Scan for the cell matching the given text and deliver its [X, Y] coordinate at center. 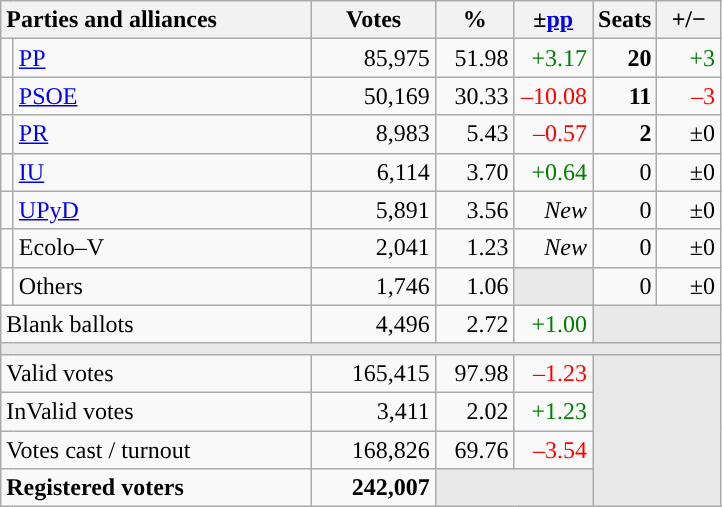
–1.23 [554, 373]
85,975 [374, 58]
242,007 [374, 488]
+0.64 [554, 172]
30.33 [474, 96]
PR [162, 134]
2 [624, 134]
Votes cast / turnout [156, 449]
Others [162, 286]
–3.54 [554, 449]
Ecolo–V [162, 248]
2,041 [374, 248]
168,826 [374, 449]
1.23 [474, 248]
+3 [689, 58]
50,169 [374, 96]
–10.08 [554, 96]
+1.23 [554, 411]
97.98 [474, 373]
2.72 [474, 324]
Registered voters [156, 488]
±pp [554, 20]
6,114 [374, 172]
20 [624, 58]
PSOE [162, 96]
4,496 [374, 324]
8,983 [374, 134]
3.70 [474, 172]
1.06 [474, 286]
Valid votes [156, 373]
% [474, 20]
1,746 [374, 286]
–3 [689, 96]
+3.17 [554, 58]
–0.57 [554, 134]
5,891 [374, 210]
3,411 [374, 411]
3.56 [474, 210]
IU [162, 172]
+1.00 [554, 324]
PP [162, 58]
165,415 [374, 373]
UPyD [162, 210]
+/− [689, 20]
Votes [374, 20]
2.02 [474, 411]
Blank ballots [156, 324]
5.43 [474, 134]
Seats [624, 20]
11 [624, 96]
InValid votes [156, 411]
51.98 [474, 58]
Parties and alliances [156, 20]
69.76 [474, 449]
